Provide the (X, Y) coordinate of the cell's center where the given text is located.  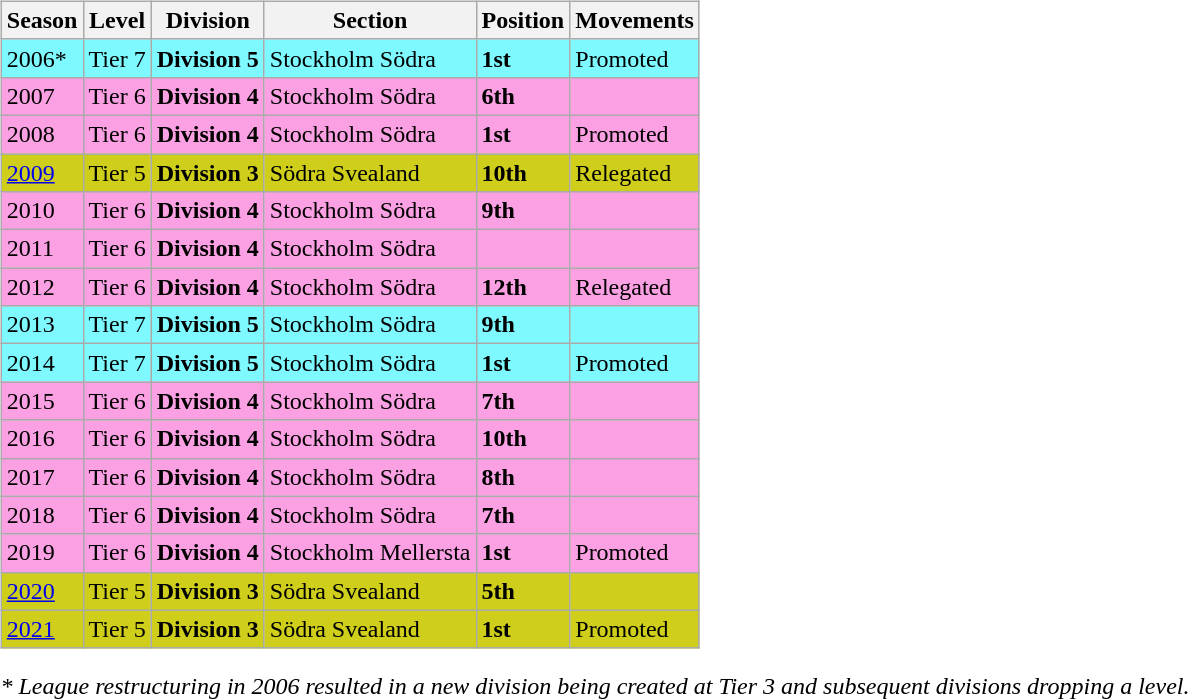
2010 (42, 211)
2013 (42, 325)
6th (523, 96)
2011 (42, 249)
Division (208, 20)
2007 (42, 96)
2014 (42, 363)
Stockholm Mellersta (370, 553)
Section (370, 20)
Position (523, 20)
2016 (42, 439)
2020 (42, 591)
2019 (42, 553)
2018 (42, 515)
2012 (42, 287)
Level (117, 20)
8th (523, 477)
5th (523, 591)
2017 (42, 477)
2006* (42, 58)
2015 (42, 401)
12th (523, 287)
2009 (42, 173)
Movements (635, 20)
2021 (42, 629)
2008 (42, 134)
Season (42, 20)
